Extract the [x, y] coordinate from the center of the cell holding the provided text.  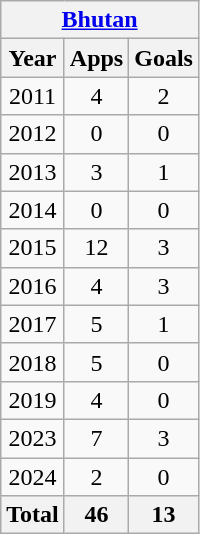
Bhutan [100, 20]
2011 [33, 96]
46 [96, 515]
2019 [33, 400]
12 [96, 248]
Total [33, 515]
2016 [33, 286]
13 [164, 515]
Apps [96, 58]
2017 [33, 324]
2018 [33, 362]
2015 [33, 248]
2023 [33, 438]
2012 [33, 134]
2013 [33, 172]
Year [33, 58]
2014 [33, 210]
2024 [33, 477]
Goals [164, 58]
7 [96, 438]
